Extract the [x, y] coordinate from the center of the cell holding the provided text.  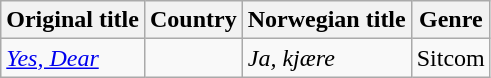
Sitcom [450, 58]
Ja, kjære [326, 58]
Country [193, 20]
Yes, Dear [73, 58]
Original title [73, 20]
Genre [450, 20]
Norwegian title [326, 20]
